Extract the [X, Y] coordinate from the center of the cell holding the provided text.  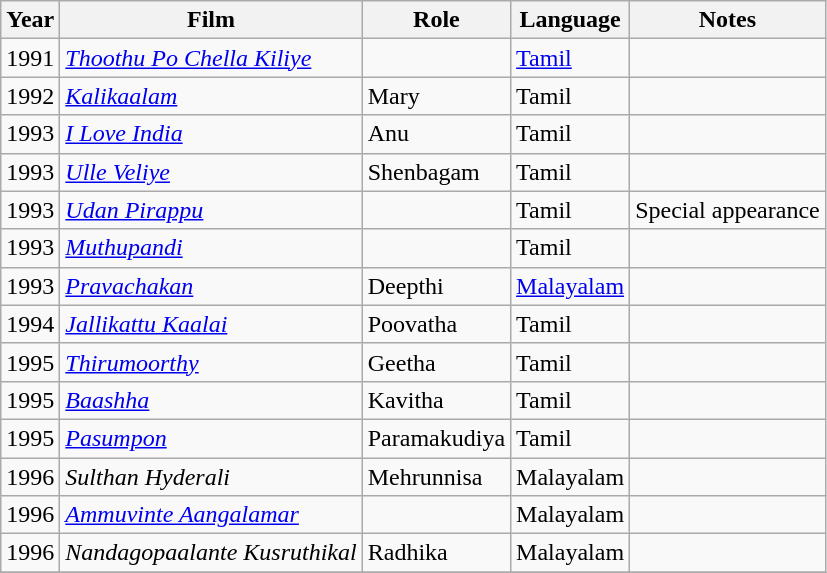
Paramakudiya [436, 438]
Shenbagam [436, 172]
Anu [436, 134]
Notes [728, 20]
Mary [436, 96]
Sulthan Hyderali [211, 477]
Jallikattu Kaalai [211, 324]
1992 [30, 96]
Muthupandi [211, 248]
Language [570, 20]
Role [436, 20]
Pasumpon [211, 438]
Thirumoorthy [211, 362]
I Love India [211, 134]
Baashha [211, 400]
Pravachakan [211, 286]
Thoothu Po Chella Kiliye [211, 58]
Poovatha [436, 324]
Kavitha [436, 400]
Kalikaalam [211, 96]
Geetha [436, 362]
Special appearance [728, 210]
Ulle Veliye [211, 172]
Film [211, 20]
Nandagopaalante Kusruthikal [211, 553]
Radhika [436, 553]
Ammuvinte Aangalamar [211, 515]
Mehrunnisa [436, 477]
1991 [30, 58]
Udan Pirappu [211, 210]
Deepthi [436, 286]
Year [30, 20]
1994 [30, 324]
